Identify which cell holds the provided text, then report its (x, y) central coordinate. 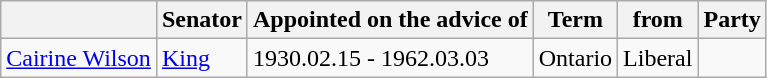
Liberal (658, 58)
1930.02.15 - 1962.03.03 (390, 58)
Cairine Wilson (79, 58)
Party (732, 20)
Ontario (575, 58)
Appointed on the advice of (390, 20)
King (202, 58)
from (658, 20)
Senator (202, 20)
Term (575, 20)
